Identify which cell holds the provided text, then report its (x, y) central coordinate. 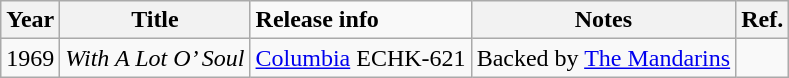
1969 (30, 58)
Notes (604, 20)
Columbia ECHK-621 (360, 58)
With A Lot O’ Soul (155, 58)
Ref. (762, 20)
Title (155, 20)
Year (30, 20)
Release info (360, 20)
Backed by The Mandarins (604, 58)
